For the text-containing cell, return its midpoint in (x, y) coordinate format. 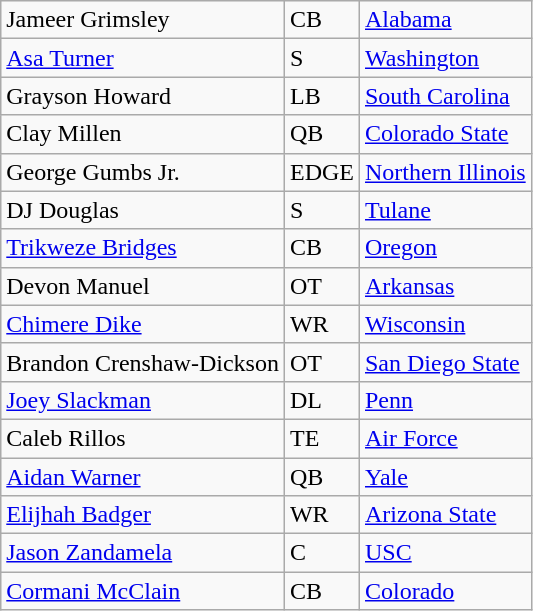
Jason Zandamela (143, 553)
EDGE (322, 172)
Elijhah Badger (143, 515)
Cormani McClain (143, 591)
Alabama (445, 20)
San Diego State (445, 362)
Asa Turner (143, 58)
Aidan Warner (143, 477)
DL (322, 400)
Oregon (445, 248)
Wisconsin (445, 324)
LB (322, 96)
South Carolina (445, 96)
Penn (445, 400)
DJ Douglas (143, 210)
Brandon Crenshaw-Dickson (143, 362)
Jameer Grimsley (143, 20)
Tulane (445, 210)
Washington (445, 58)
Air Force (445, 438)
Caleb Rillos (143, 438)
Colorado (445, 591)
Clay Millen (143, 134)
Trikweze Bridges (143, 248)
Arkansas (445, 286)
Joey Slackman (143, 400)
C (322, 553)
Devon Manuel (143, 286)
USC (445, 553)
Colorado State (445, 134)
Chimere Dike (143, 324)
Northern Illinois (445, 172)
Yale (445, 477)
George Gumbs Jr. (143, 172)
TE (322, 438)
Grayson Howard (143, 96)
Arizona State (445, 515)
